Provide the [X, Y] coordinate of the cell's center where the given text is located.  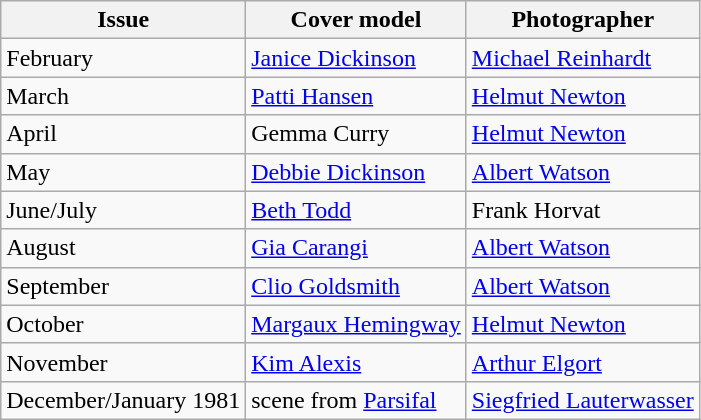
Beth Todd [356, 210]
October [124, 324]
December/January 1981 [124, 400]
Michael Reinhardt [582, 58]
Frank Horvat [582, 210]
scene from Parsifal [356, 400]
Clio Goldsmith [356, 286]
September [124, 286]
Arthur Elgort [582, 362]
Issue [124, 20]
May [124, 172]
March [124, 96]
June/July [124, 210]
Siegfried Lauterwasser [582, 400]
April [124, 134]
Cover model [356, 20]
Gemma Curry [356, 134]
Gia Carangi [356, 248]
August [124, 248]
Debbie Dickinson [356, 172]
Margaux Hemingway [356, 324]
February [124, 58]
Kim Alexis [356, 362]
Patti Hansen [356, 96]
November [124, 362]
Janice Dickinson [356, 58]
Photographer [582, 20]
